Return [x, y] of the center of cell containing provided text 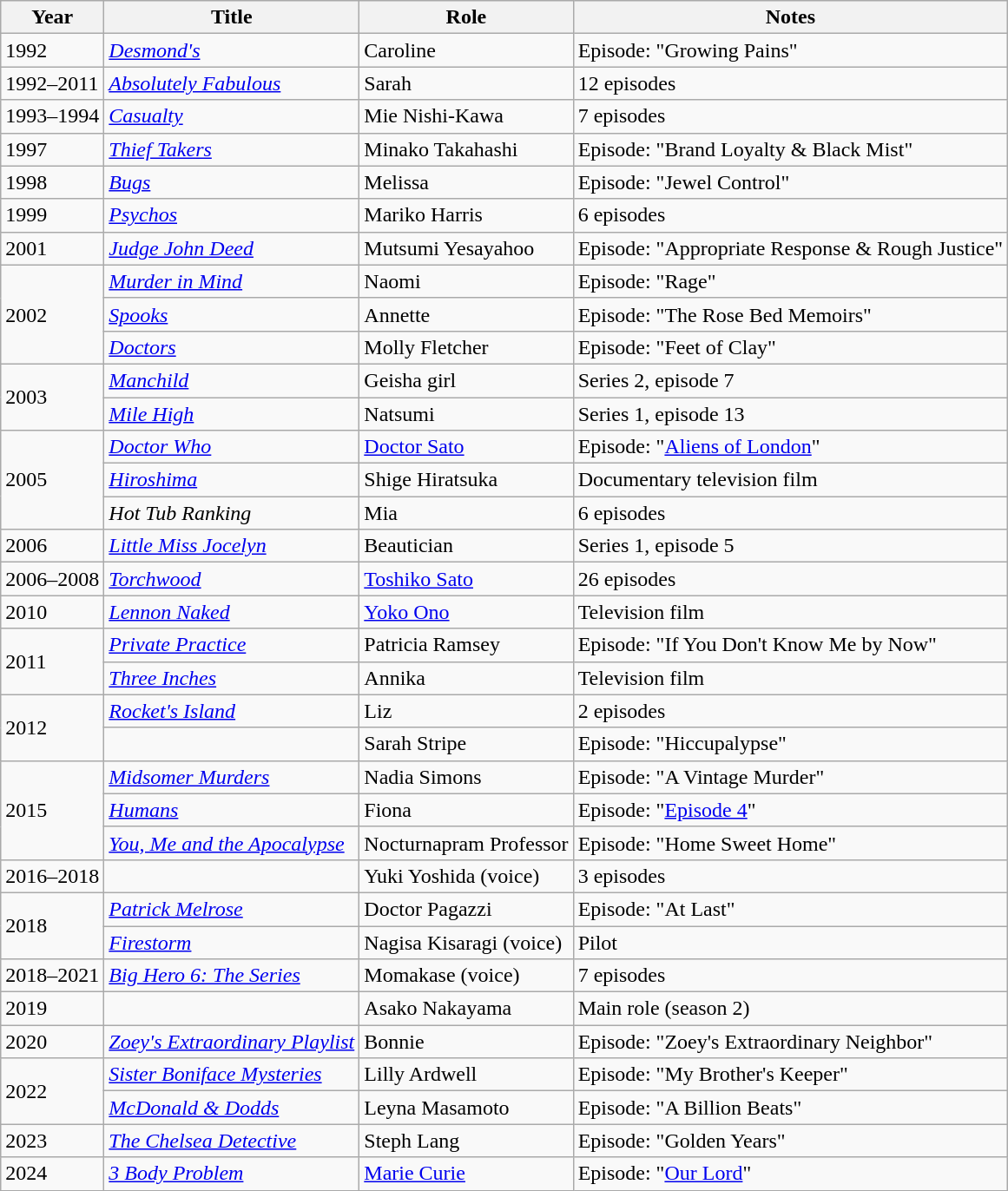
Beautician [466, 546]
McDonald & Dodds [232, 1108]
Momakase (voice) [466, 976]
Absolutely Fabulous [232, 83]
2012 [52, 727]
Episode: "If You Don't Know Me by Now" [790, 645]
Three Inches [232, 678]
Hiroshima [232, 480]
Episode: "A Vintage Murder" [790, 777]
2015 [52, 810]
Episode: "Hiccupalypse" [790, 744]
Casualty [232, 116]
Title [232, 17]
Firestorm [232, 942]
Mile High [232, 414]
Desmond's [232, 50]
2022 [52, 1091]
Episode: "Home Sweet Home" [790, 843]
Asako Nakayama [466, 1009]
Big Hero 6: The Series [232, 976]
You, Me and the Apocalypse [232, 843]
Fiona [466, 810]
Private Practice [232, 645]
Humans [232, 810]
Sister Boniface Mysteries [232, 1075]
Episode: "Episode 4" [790, 810]
Caroline [466, 50]
Yuki Yoshida (voice) [466, 876]
Annette [466, 314]
26 episodes [790, 579]
Doctors [232, 347]
Bugs [232, 182]
Bonnie [466, 1042]
Pilot [790, 942]
1997 [52, 149]
3 episodes [790, 876]
Nagisa Kisaragi (voice) [466, 942]
Doctor Pagazzi [466, 909]
Yoko Ono [466, 612]
2005 [52, 480]
Rocket's Island [232, 711]
2006–2008 [52, 579]
Murder in Mind [232, 281]
Melissa [466, 182]
Shige Hiratsuka [466, 480]
Lilly Ardwell [466, 1075]
Steph Lang [466, 1141]
Episode: "Rage" [790, 281]
Episode: "Jewel Control" [790, 182]
2018–2021 [52, 976]
Series 2, episode 7 [790, 380]
Episode: "A Billion Beats" [790, 1108]
Episode: "Brand Loyalty & Black Mist" [790, 149]
Doctor Who [232, 447]
2020 [52, 1042]
Notes [790, 17]
Mie Nishi-Kawa [466, 116]
Marie Curie [466, 1174]
Episode: "Appropriate Response & Rough Justice" [790, 248]
Hot Tub Ranking [232, 513]
Doctor Sato [466, 447]
Spooks [232, 314]
Patricia Ramsey [466, 645]
Toshiko Sato [466, 579]
Manchild [232, 380]
Midsomer Murders [232, 777]
2024 [52, 1174]
Episode: "Growing Pains" [790, 50]
2 episodes [790, 711]
Geisha girl [466, 380]
Nocturnapram Professor [466, 843]
Episode: "The Rose Bed Memoirs" [790, 314]
2019 [52, 1009]
Episode: "Aliens of London" [790, 447]
Little Miss Jocelyn [232, 546]
Molly Fletcher [466, 347]
Documentary television film [790, 480]
3 Body Problem [232, 1174]
Mutsumi Yesayahoo [466, 248]
2018 [52, 925]
Naomi [466, 281]
Episode: "Feet of Clay" [790, 347]
Psychos [232, 215]
2016–2018 [52, 876]
Episode: "My Brother's Keeper" [790, 1075]
Patrick Melrose [232, 909]
The Chelsea Detective [232, 1141]
Sarah [466, 83]
1999 [52, 215]
Natsumi [466, 414]
Lennon Naked [232, 612]
Nadia Simons [466, 777]
Torchwood [232, 579]
2003 [52, 397]
1993–1994 [52, 116]
Sarah Stripe [466, 744]
2010 [52, 612]
Zoey's Extraordinary Playlist [232, 1042]
2011 [52, 661]
Annika [466, 678]
Role [466, 17]
Judge John Deed [232, 248]
Mariko Harris [466, 215]
1992–2011 [52, 83]
Episode: "Our Lord" [790, 1174]
Thief Takers [232, 149]
1992 [52, 50]
2006 [52, 546]
2002 [52, 314]
Series 1, episode 5 [790, 546]
Minako Takahashi [466, 149]
2023 [52, 1141]
Series 1, episode 13 [790, 414]
2001 [52, 248]
Year [52, 17]
Episode: "Golden Years" [790, 1141]
Mia [466, 513]
Leyna Masamoto [466, 1108]
Episode: "At Last" [790, 909]
1998 [52, 182]
Episode: "Zoey's Extraordinary Neighbor" [790, 1042]
Main role (season 2) [790, 1009]
Liz [466, 711]
12 episodes [790, 83]
